Return (X, Y) of the center of cell containing provided text 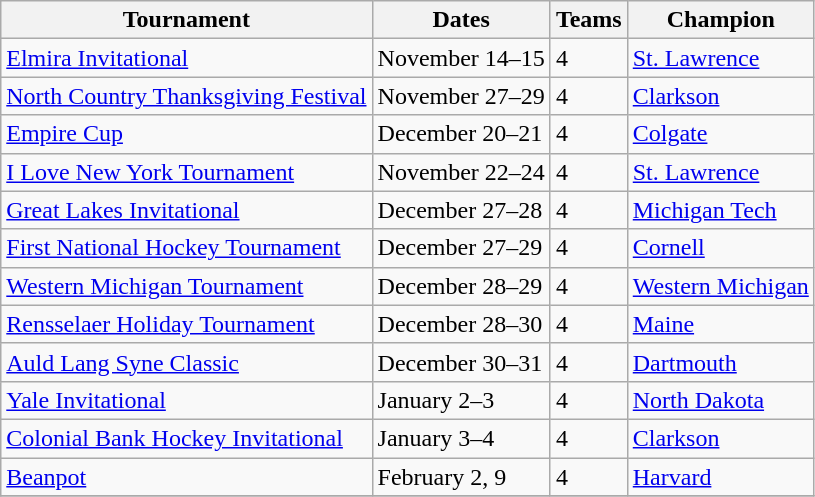
December 28–30 (461, 324)
Dates (461, 20)
Western Michigan Tournament (186, 286)
Harvard (720, 477)
Dartmouth (720, 362)
December 27–28 (461, 210)
Beanpot (186, 477)
Cornell (720, 248)
Great Lakes Invitational (186, 210)
Rensselaer Holiday Tournament (186, 324)
Auld Lang Syne Classic (186, 362)
Colonial Bank Hockey Invitational (186, 438)
Michigan Tech (720, 210)
Tournament (186, 20)
I Love New York Tournament (186, 172)
Colgate (720, 134)
December 20–21 (461, 134)
First National Hockey Tournament (186, 248)
December 27–29 (461, 248)
Elmira Invitational (186, 58)
January 3–4 (461, 438)
Empire Cup (186, 134)
Champion (720, 20)
Maine (720, 324)
November 27–29 (461, 96)
Yale Invitational (186, 400)
December 28–29 (461, 286)
February 2, 9 (461, 477)
December 30–31 (461, 362)
November 14–15 (461, 58)
Teams (588, 20)
North Dakota (720, 400)
Western Michigan (720, 286)
November 22–24 (461, 172)
January 2–3 (461, 400)
North Country Thanksgiving Festival (186, 96)
